Capture the cell that displays the provided text and extract its (x, y) central coordinate. 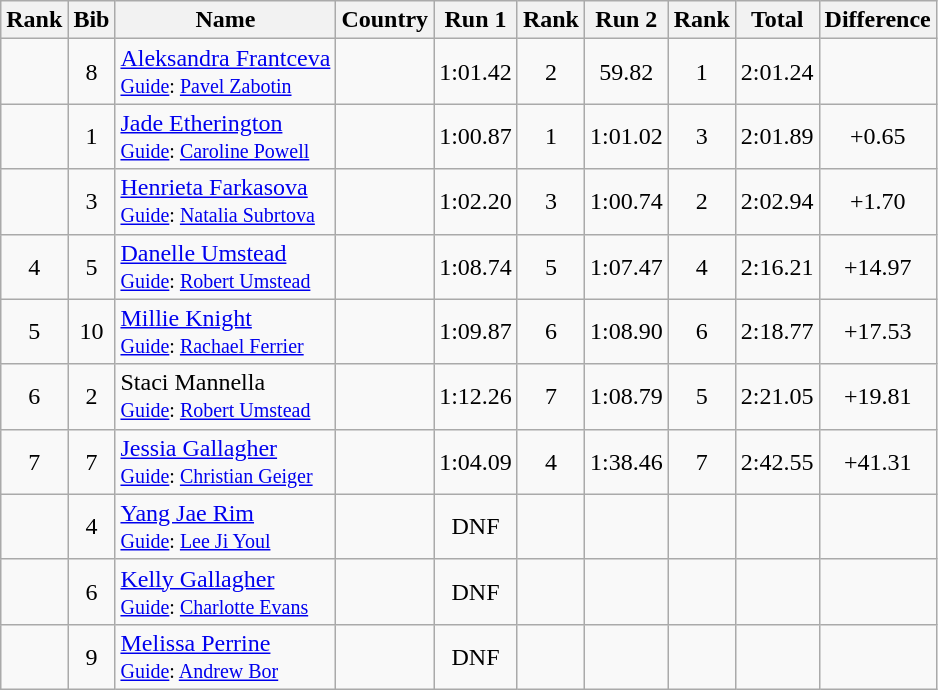
1:01.42 (476, 72)
Henrieta FarkasovaGuide: Natalia Subrtova (226, 202)
+0.65 (878, 136)
2:01.24 (777, 72)
2:18.77 (777, 332)
2:21.05 (777, 396)
2:42.55 (777, 462)
1:38.46 (626, 462)
Jade EtheringtonGuide: Caroline Powell (226, 136)
+14.97 (878, 266)
Yang Jae RimGuide: Lee Ji Youl (226, 526)
+19.81 (878, 396)
2:01.89 (777, 136)
1:01.02 (626, 136)
Total (777, 20)
1:08.90 (626, 332)
1:08.79 (626, 396)
1:02.20 (476, 202)
+17.53 (878, 332)
Run 1 (476, 20)
+1.70 (878, 202)
1:00.87 (476, 136)
Country (385, 20)
Bib (92, 20)
Jessia GallagherGuide: Christian Geiger (226, 462)
2:16.21 (777, 266)
2:02.94 (777, 202)
Melissa PerrineGuide: Andrew Bor (226, 656)
1:12.26 (476, 396)
1:07.47 (626, 266)
Difference (878, 20)
Staci MannellaGuide: Robert Umstead (226, 396)
1:00.74 (626, 202)
59.82 (626, 72)
1:09.87 (476, 332)
Name (226, 20)
Millie KnightGuide: Rachael Ferrier (226, 332)
+41.31 (878, 462)
10 (92, 332)
Run 2 (626, 20)
Danelle UmsteadGuide: Robert Umstead (226, 266)
8 (92, 72)
1:08.74 (476, 266)
Kelly GallagherGuide: Charlotte Evans (226, 592)
Aleksandra FrantcevaGuide: Pavel Zabotin (226, 72)
9 (92, 656)
1:04.09 (476, 462)
